Capture the cell that displays the provided text and extract its [x, y] central coordinate. 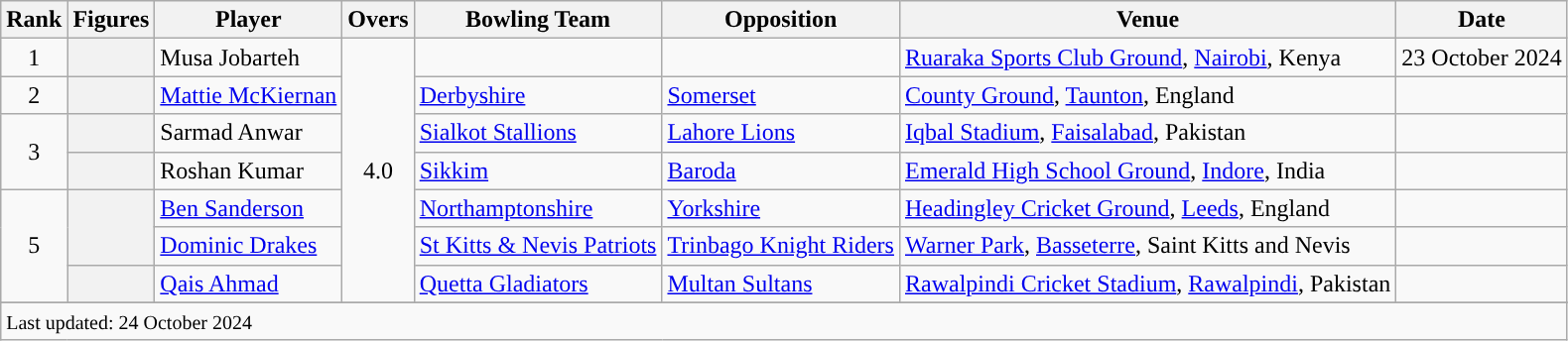
Derbyshire [538, 95]
Rawalpindi Cricket Stadium, Rawalpindi, Pakistan [1147, 284]
Last updated: 24 October 2024 [784, 321]
Roshan Kumar [248, 170]
23 October 2024 [1482, 57]
Venue [1147, 20]
Date [1482, 20]
Overs [378, 20]
Multan Sultans [781, 284]
Musa Jobarteh [248, 57]
Baroda [781, 170]
Northamptonshire [538, 208]
1 [34, 57]
Somerset [781, 95]
Emerald High School Ground, Indore, India [1147, 170]
Dominic Drakes [248, 246]
Iqbal Stadium, Faisalabad, Pakistan [1147, 133]
Yorkshire [781, 208]
Ruaraka Sports Club Ground, Nairobi, Kenya [1147, 57]
5 [34, 246]
3 [34, 152]
Sarmad Anwar [248, 133]
Trinbago Knight Riders [781, 246]
Sialkot Stallions [538, 133]
4.0 [378, 170]
2 [34, 95]
Headingley Cricket Ground, Leeds, England [1147, 208]
Sikkim [538, 170]
County Ground, Taunton, England [1147, 95]
Figures [111, 20]
St Kitts & Nevis Patriots [538, 246]
Opposition [781, 20]
Mattie McKiernan [248, 95]
Lahore Lions [781, 133]
Bowling Team [538, 20]
Player [248, 20]
Rank [34, 20]
Warner Park, Basseterre, Saint Kitts and Nevis [1147, 246]
Quetta Gladiators [538, 284]
Ben Sanderson [248, 208]
Qais Ahmad [248, 284]
